Output the (X, Y) coordinate of the center of the cell containing the given text.  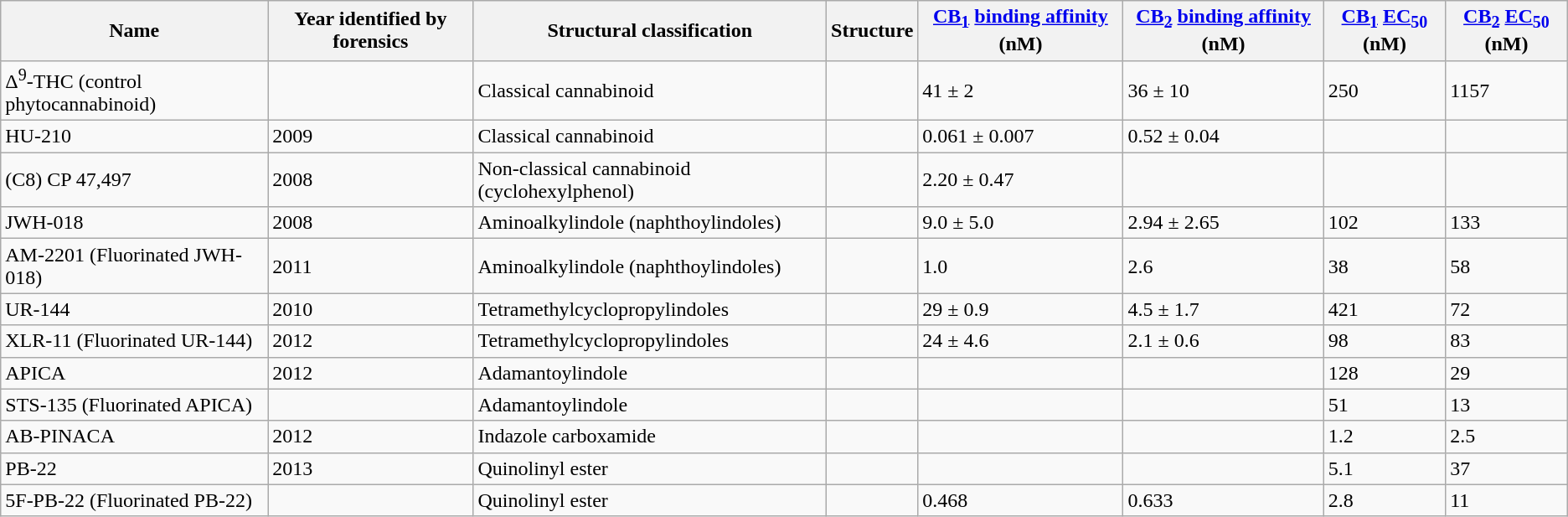
72 (1507, 309)
Δ9-THC (control phytocannabinoid) (134, 90)
128 (1384, 373)
APICA (134, 373)
AM-2201 (Fluorinated JWH-018) (134, 266)
CB2 EC50 (nM) (1507, 30)
13 (1507, 405)
2010 (370, 309)
AB-PINACA (134, 437)
9.0 ± 5.0 (1020, 223)
XLR-11 (Fluorinated UR-144) (134, 341)
2.6 (1223, 266)
Year identified by forensics (370, 30)
2.20 ± 0.47 (1020, 179)
CB1 binding affinity (nM) (1020, 30)
5F-PB-22 (Fluorinated PB-22) (134, 500)
0.52 ± 0.04 (1223, 137)
CB2 binding affinity (nM) (1223, 30)
11 (1507, 500)
1.2 (1384, 437)
2.8 (1384, 500)
2009 (370, 137)
Indazole carboxamide (650, 437)
83 (1507, 341)
HU-210 (134, 137)
2.1 ± 0.6 (1223, 341)
29 (1507, 373)
0.468 (1020, 500)
0.633 (1223, 500)
51 (1384, 405)
CB1 EC50 (nM) (1384, 30)
PB-22 (134, 468)
2.5 (1507, 437)
37 (1507, 468)
1.0 (1020, 266)
STS-135 (Fluorinated APICA) (134, 405)
41 ± 2 (1020, 90)
29 ± 0.9 (1020, 309)
2011 (370, 266)
UR-144 (134, 309)
58 (1507, 266)
0.061 ± 0.007 (1020, 137)
2.94 ± 2.65 (1223, 223)
421 (1384, 309)
250 (1384, 90)
24 ± 4.6 (1020, 341)
36 ± 10 (1223, 90)
Non-classical cannabinoid (cyclohexylphenol) (650, 179)
4.5 ± 1.7 (1223, 309)
102 (1384, 223)
Name (134, 30)
5.1 (1384, 468)
2013 (370, 468)
1157 (1507, 90)
98 (1384, 341)
(C8) CP 47,497 (134, 179)
133 (1507, 223)
JWH-018 (134, 223)
Structure (873, 30)
38 (1384, 266)
Structural classification (650, 30)
